Identify which cell holds the provided text, then report its [X, Y] central coordinate. 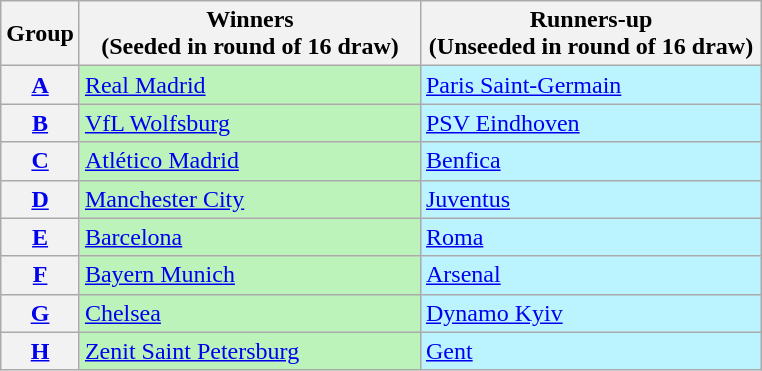
Group [40, 34]
Dynamo Kyiv [590, 313]
Gent [590, 351]
E [40, 237]
Paris Saint-Germain [590, 85]
C [40, 161]
D [40, 199]
Zenit Saint Petersburg [250, 351]
Manchester City [250, 199]
A [40, 85]
VfL Wolfsburg [250, 123]
Juventus [590, 199]
Roma [590, 237]
Runners-up(Unseeded in round of 16 draw) [590, 34]
Real Madrid [250, 85]
H [40, 351]
Benfica [590, 161]
Atlético Madrid [250, 161]
PSV Eindhoven [590, 123]
Winners(Seeded in round of 16 draw) [250, 34]
F [40, 275]
Arsenal [590, 275]
Chelsea [250, 313]
G [40, 313]
Bayern Munich [250, 275]
B [40, 123]
Barcelona [250, 237]
